Pinpoint the cell where the given text exists, returning its (x, y) midpoint coordinate. 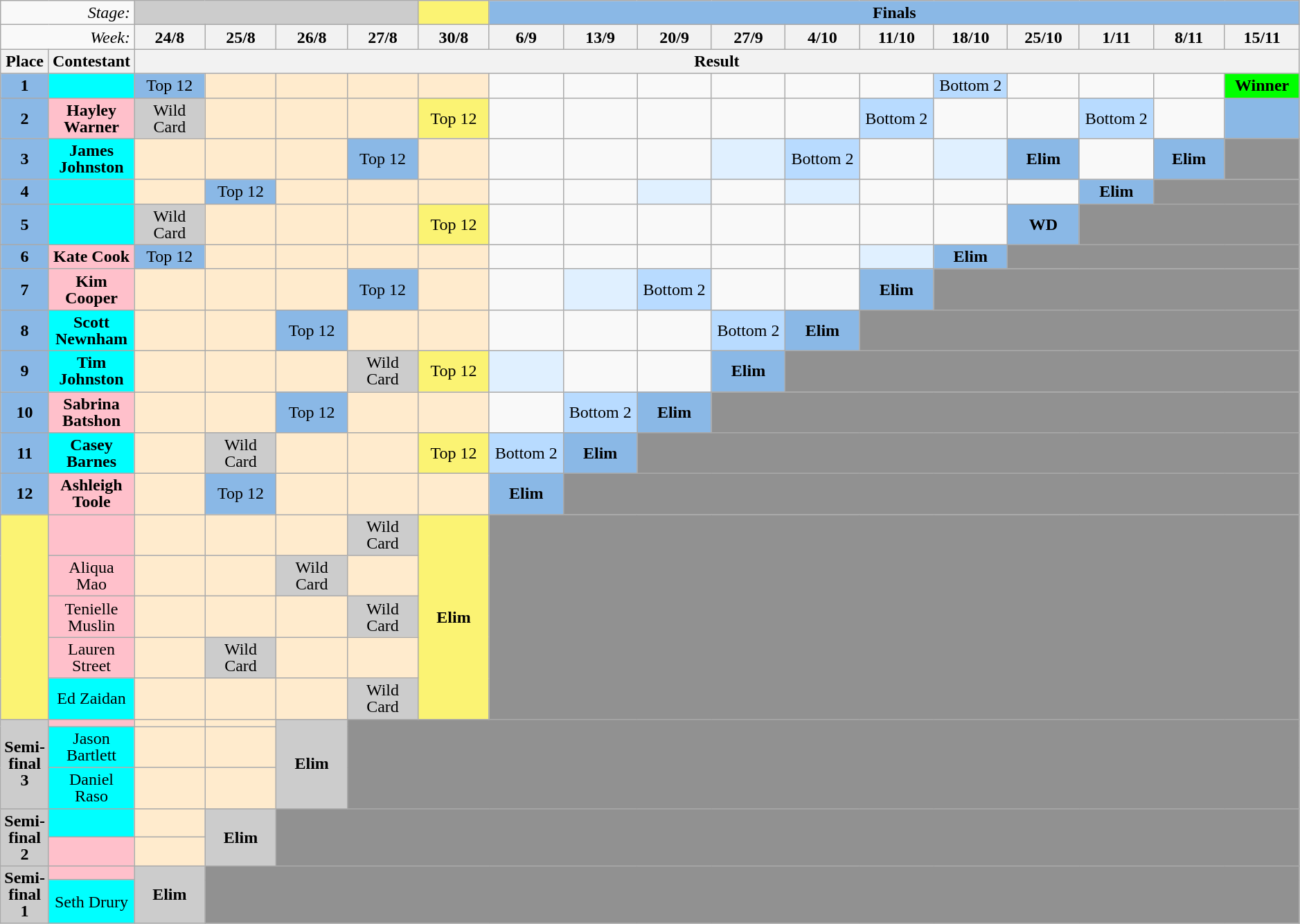
27/8 (382, 37)
7 (25, 290)
Ashleigh Toole (91, 495)
Contestant (91, 61)
Ed Zaidan (91, 698)
2 (25, 118)
Place (25, 61)
Week: (68, 37)
8/11 (1188, 37)
9 (25, 371)
Kate Cook (91, 256)
James Johnston (91, 159)
Seth Drury (91, 902)
Semi-final 1 (25, 895)
Stage: (68, 12)
Lauren Street (91, 658)
5 (25, 224)
Semi-final 2 (25, 837)
30/8 (454, 37)
8 (25, 330)
11/10 (896, 37)
Aliqua Mao (91, 576)
Winner (1262, 86)
6/9 (526, 37)
13/9 (600, 37)
1/11 (1116, 37)
1 (25, 86)
12 (25, 495)
25/10 (1044, 37)
24/8 (170, 37)
27/9 (748, 37)
26/8 (312, 37)
Scott Newnham (91, 330)
WD (1044, 224)
25/8 (241, 37)
15/11 (1262, 37)
Finals (894, 12)
Sabrina Batshon (91, 413)
Tenielle Muslin (91, 616)
18/10 (971, 37)
Hayley Warner (91, 118)
6 (25, 256)
Result (718, 61)
Daniel Raso (91, 788)
4/10 (823, 37)
Semi-final 3 (25, 763)
Casey Barnes (91, 453)
Tim Johnston (91, 371)
3 (25, 159)
10 (25, 413)
20/9 (675, 37)
Jason Bartlett (91, 747)
4 (25, 191)
Kim Cooper (91, 290)
11 (25, 453)
